Output the [x, y] coordinate of the center of the cell containing the given text.  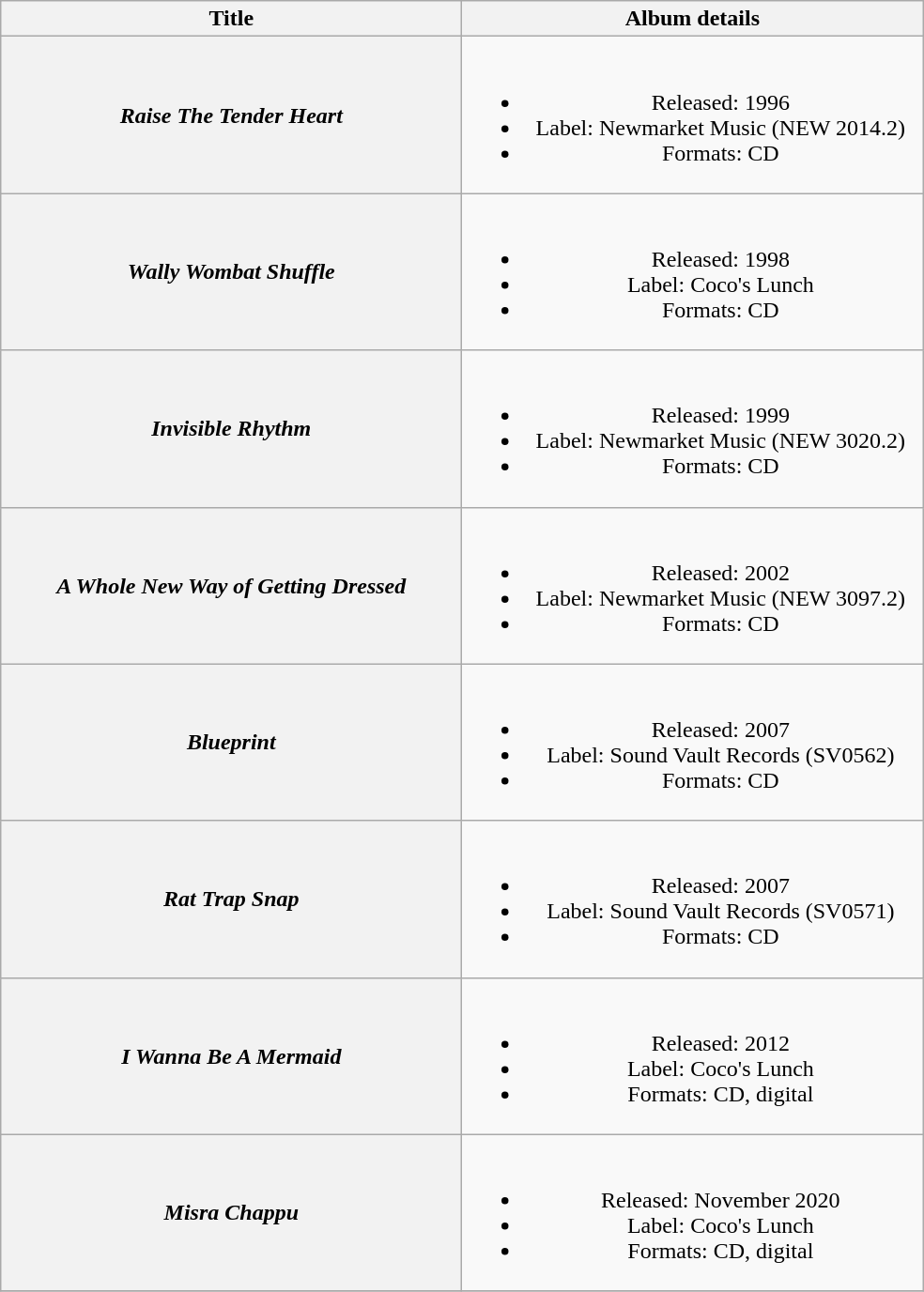
Released: 2007Label: Sound Vault Records (SV0562)Formats: CD [693, 742]
Blueprint [231, 742]
Album details [693, 19]
I Wanna Be A Mermaid [231, 1055]
Released: 1998Label: Coco's LunchFormats: CD [693, 272]
Wally Wombat Shuffle [231, 272]
Rat Trap Snap [231, 900]
Title [231, 19]
Released: 1996Label: Newmarket Music (NEW 2014.2)Formats: CD [693, 115]
Released: 2007Label: Sound Vault Records (SV0571)Formats: CD [693, 900]
Invisible Rhythm [231, 428]
Raise The Tender Heart [231, 115]
Misra Chappu [231, 1213]
Released: 1999Label: Newmarket Music (NEW 3020.2)Formats: CD [693, 428]
Released: 2002Label: Newmarket Music (NEW 3097.2)Formats: CD [693, 586]
Released: November 2020Label: Coco's LunchFormats: CD, digital [693, 1213]
A Whole New Way of Getting Dressed [231, 586]
Released: 2012Label: Coco's LunchFormats: CD, digital [693, 1055]
